Determine the (X, Y) coordinate at the center of the cell enclosing the given text.  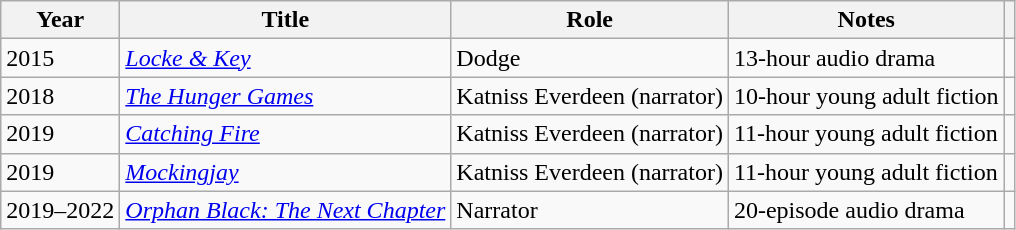
20-episode audio drama (866, 210)
Dodge (590, 58)
Title (286, 20)
The Hunger Games (286, 96)
2019–2022 (60, 210)
Role (590, 20)
Orphan Black: The Next Chapter (286, 210)
13-hour audio drama (866, 58)
2018 (60, 96)
Mockingjay (286, 172)
10-hour young adult fiction (866, 96)
Locke & Key (286, 58)
2015 (60, 58)
Notes (866, 20)
Narrator (590, 210)
Year (60, 20)
Catching Fire (286, 134)
